Identify which cell holds the provided text, then report its [X, Y] central coordinate. 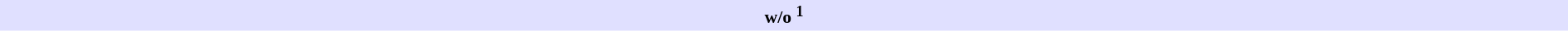
w/o 1 [784, 15]
